From the cell containing the given text, extract its center point as [X, Y] coordinate. 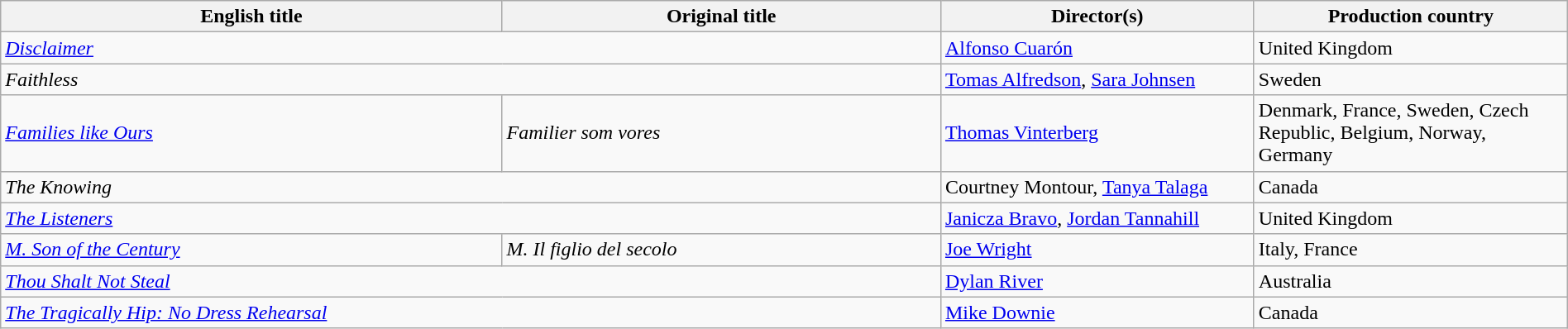
Familier som vores [721, 133]
Disclaimer [471, 48]
English title [251, 17]
Alfonso Cuarón [1097, 48]
Tomas Alfredson, Sara Johnsen [1097, 79]
Italy, France [1411, 250]
Janicza Bravo, Jordan Tannahill [1097, 218]
Mike Downie [1097, 312]
Joe Wright [1097, 250]
Faithless [471, 79]
The Knowing [471, 187]
Denmark, France, Sweden, Czech Republic, Belgium, Norway, Germany [1411, 133]
Thomas Vinterberg [1097, 133]
Production country [1411, 17]
Courtney Montour, Tanya Talaga [1097, 187]
Original title [721, 17]
The Tragically Hip: No Dress Rehearsal [471, 312]
M. Il figlio del secolo [721, 250]
Families like Ours [251, 133]
M. Son of the Century [251, 250]
Dylan River [1097, 281]
Australia [1411, 281]
The Listeners [471, 218]
Director(s) [1097, 17]
Thou Shalt Not Steal [471, 281]
Sweden [1411, 79]
